Provide the [X, Y] coordinate of the cell's center where the given text is located.  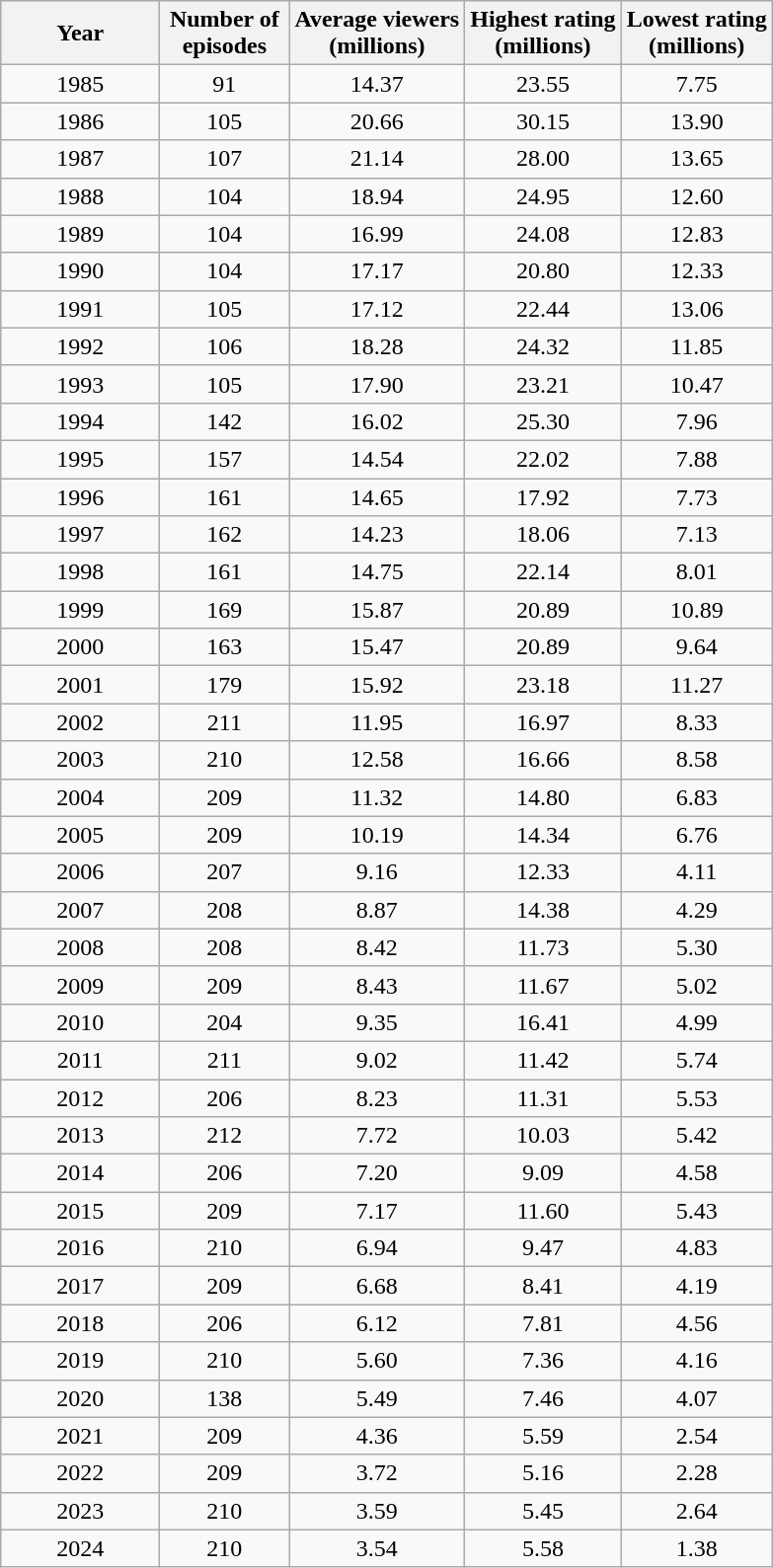
8.23 [377, 1098]
5.16 [543, 1473]
4.07 [697, 1398]
25.30 [543, 421]
2020 [81, 1398]
7.81 [543, 1323]
14.75 [377, 572]
14.34 [543, 835]
2.64 [697, 1511]
10.19 [377, 835]
Number of episodes [225, 34]
14.37 [377, 84]
1999 [81, 610]
2015 [81, 1211]
2007 [81, 910]
11.95 [377, 722]
1997 [81, 535]
1.38 [697, 1548]
Year [81, 34]
2009 [81, 985]
91 [225, 84]
2006 [81, 872]
10.03 [543, 1136]
2023 [81, 1511]
20.66 [377, 121]
2018 [81, 1323]
23.21 [543, 384]
9.02 [377, 1060]
11.60 [543, 1211]
212 [225, 1136]
8.41 [543, 1286]
22.14 [543, 572]
Highest rating(millions) [543, 34]
2012 [81, 1098]
1994 [81, 421]
8.87 [377, 910]
2014 [81, 1173]
1985 [81, 84]
1996 [81, 496]
16.66 [543, 760]
11.67 [543, 985]
5.53 [697, 1098]
21.14 [377, 159]
3.72 [377, 1473]
2021 [81, 1436]
204 [225, 1022]
8.43 [377, 985]
13.65 [697, 159]
18.94 [377, 196]
138 [225, 1398]
6.94 [377, 1248]
13.90 [697, 121]
7.36 [543, 1361]
2011 [81, 1060]
6.76 [697, 835]
24.32 [543, 346]
4.16 [697, 1361]
10.89 [697, 610]
10.47 [697, 384]
7.73 [697, 496]
163 [225, 647]
4.19 [697, 1286]
4.11 [697, 872]
2008 [81, 947]
16.97 [543, 722]
179 [225, 685]
11.27 [697, 685]
1992 [81, 346]
2019 [81, 1361]
4.83 [697, 1248]
22.44 [543, 309]
2024 [81, 1548]
4.56 [697, 1323]
24.95 [543, 196]
2022 [81, 1473]
1998 [81, 572]
2.28 [697, 1473]
7.88 [697, 459]
7.20 [377, 1173]
3.54 [377, 1548]
11.42 [543, 1060]
16.02 [377, 421]
12.83 [697, 234]
5.42 [697, 1136]
1987 [81, 159]
17.92 [543, 496]
1986 [81, 121]
24.08 [543, 234]
7.46 [543, 1398]
2000 [81, 647]
207 [225, 872]
23.55 [543, 84]
18.28 [377, 346]
7.72 [377, 1136]
162 [225, 535]
8.01 [697, 572]
9.35 [377, 1022]
17.12 [377, 309]
1988 [81, 196]
8.42 [377, 947]
2001 [81, 685]
2.54 [697, 1436]
7.13 [697, 535]
14.65 [377, 496]
1990 [81, 271]
18.06 [543, 535]
8.58 [697, 760]
11.85 [697, 346]
14.80 [543, 797]
2017 [81, 1286]
1989 [81, 234]
11.73 [543, 947]
12.58 [377, 760]
4.29 [697, 910]
Average viewers(millions) [377, 34]
15.87 [377, 610]
2010 [81, 1022]
22.02 [543, 459]
4.36 [377, 1436]
2003 [81, 760]
5.74 [697, 1060]
14.23 [377, 535]
1993 [81, 384]
15.47 [377, 647]
6.12 [377, 1323]
7.75 [697, 84]
4.99 [697, 1022]
Lowest rating(millions) [697, 34]
5.59 [543, 1436]
16.41 [543, 1022]
1991 [81, 309]
9.47 [543, 1248]
7.17 [377, 1211]
12.60 [697, 196]
11.31 [543, 1098]
3.59 [377, 1511]
2013 [81, 1136]
28.00 [543, 159]
169 [225, 610]
14.38 [543, 910]
9.09 [543, 1173]
14.54 [377, 459]
5.30 [697, 947]
4.58 [697, 1173]
5.58 [543, 1548]
5.60 [377, 1361]
2004 [81, 797]
5.49 [377, 1398]
2016 [81, 1248]
2005 [81, 835]
17.17 [377, 271]
1995 [81, 459]
5.02 [697, 985]
157 [225, 459]
107 [225, 159]
30.15 [543, 121]
8.33 [697, 722]
6.83 [697, 797]
13.06 [697, 309]
106 [225, 346]
23.18 [543, 685]
5.45 [543, 1511]
5.43 [697, 1211]
2002 [81, 722]
9.64 [697, 647]
20.80 [543, 271]
17.90 [377, 384]
15.92 [377, 685]
7.96 [697, 421]
11.32 [377, 797]
142 [225, 421]
16.99 [377, 234]
9.16 [377, 872]
6.68 [377, 1286]
